Return [x, y] of the center of cell containing provided text 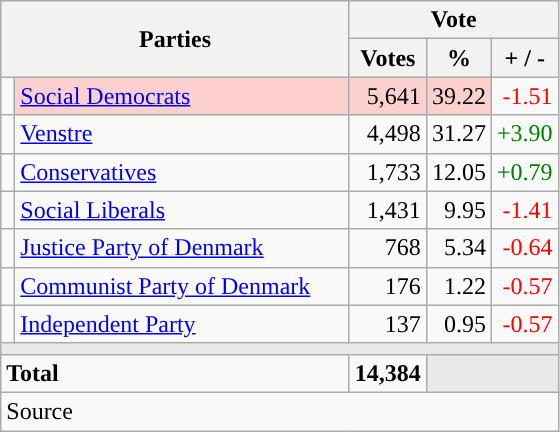
1.22 [458, 286]
1,431 [388, 210]
14,384 [388, 373]
-0.64 [524, 248]
5,641 [388, 96]
137 [388, 324]
39.22 [458, 96]
768 [388, 248]
176 [388, 286]
1,733 [388, 172]
Source [280, 411]
Communist Party of Denmark [182, 286]
Conservatives [182, 172]
0.95 [458, 324]
+0.79 [524, 172]
Votes [388, 58]
Parties [176, 39]
9.95 [458, 210]
Justice Party of Denmark [182, 248]
Independent Party [182, 324]
Social Liberals [182, 210]
4,498 [388, 134]
5.34 [458, 248]
Total [176, 373]
-1.51 [524, 96]
Vote [454, 20]
31.27 [458, 134]
Venstre [182, 134]
Social Democrats [182, 96]
% [458, 58]
+ / - [524, 58]
-1.41 [524, 210]
12.05 [458, 172]
+3.90 [524, 134]
